Provide the [X, Y] coordinate of the cell's center where the given text is located.  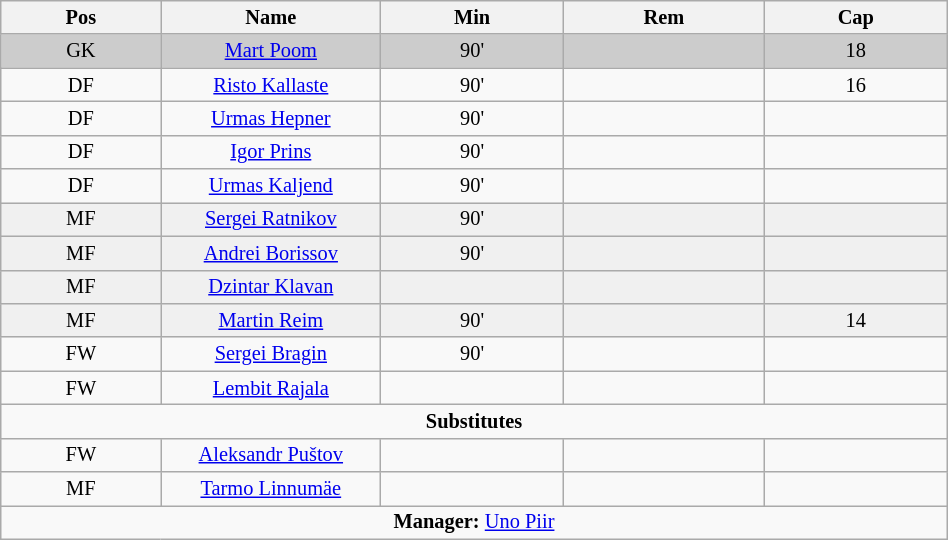
Tarmo Linnumäe [271, 489]
Aleksandr Puštov [271, 455]
14 [856, 320]
Andrei Borissov [271, 253]
Risto Kallaste [271, 85]
Rem [664, 17]
Dzintar Klavan [271, 287]
Pos [81, 17]
GK [81, 51]
Urmas Hepner [271, 118]
Mart Poom [271, 51]
Martin Reim [271, 320]
Sergei Ratnikov [271, 219]
Substitutes [474, 421]
Igor Prins [271, 152]
Min [472, 17]
16 [856, 85]
Sergei Bragin [271, 354]
Urmas Kaljend [271, 186]
Cap [856, 17]
Name [271, 17]
Lembit Rajala [271, 388]
Manager: Uno Piir [474, 522]
18 [856, 51]
